For the text-containing cell, return its midpoint in [X, Y] coordinate format. 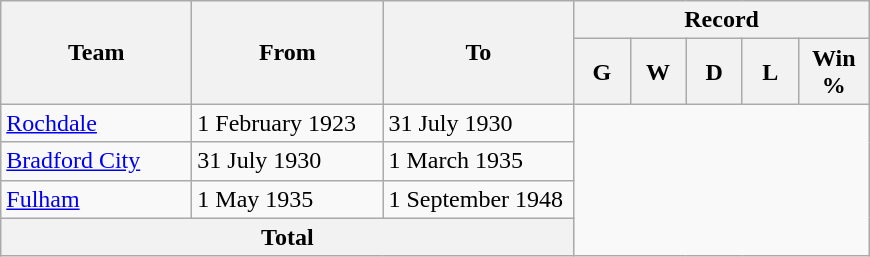
Rochdale [96, 123]
1 May 1935 [288, 199]
1 March 1935 [478, 161]
Total [288, 237]
Record [722, 20]
1 September 1948 [478, 199]
Team [96, 52]
1 February 1923 [288, 123]
Win % [834, 72]
Bradford City [96, 161]
G [602, 72]
To [478, 52]
Fulham [96, 199]
L [770, 72]
D [714, 72]
W [658, 72]
From [288, 52]
